Identify which cell holds the provided text, then report its [X, Y] central coordinate. 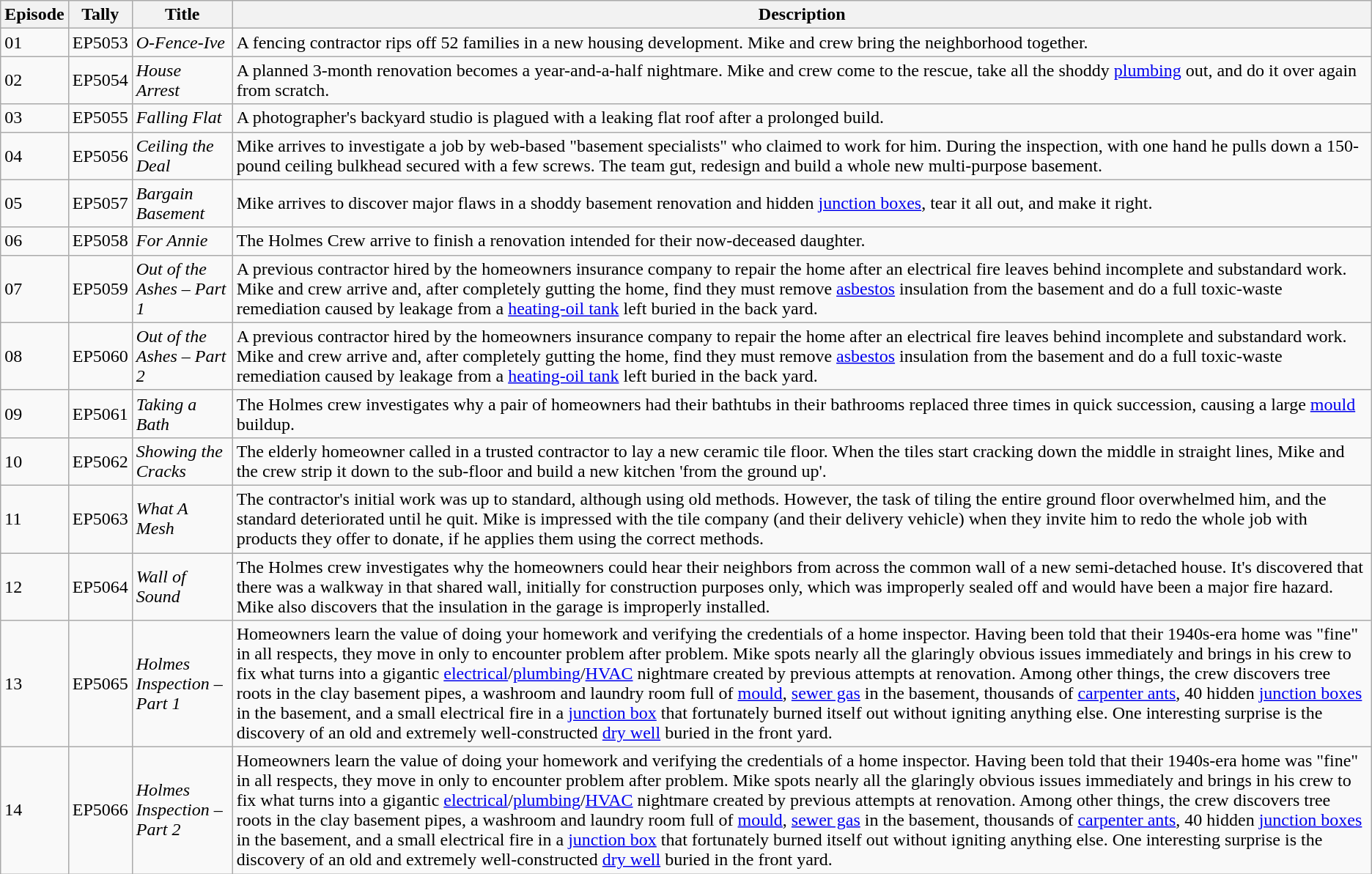
A fencing contractor rips off 52 families in a new housing development. Mike and crew bring the neighborhood together. [802, 42]
10 [34, 462]
06 [34, 241]
EP5057 [100, 204]
09 [34, 413]
14 [34, 810]
EP5053 [100, 42]
EP5066 [100, 810]
11 [34, 519]
Title [182, 15]
Out of the Ashes – Part 2 [182, 356]
For Annie [182, 241]
EP5060 [100, 356]
What A Mesh [182, 519]
Mike arrives to discover major flaws in a shoddy basement renovation and hidden junction boxes, tear it all out, and make it right. [802, 204]
EP5064 [100, 586]
Bargain Basement [182, 204]
Holmes Inspection – Part 2 [182, 810]
Tally [100, 15]
13 [34, 684]
EP5065 [100, 684]
12 [34, 586]
A photographer's backyard studio is plagued with a leaking flat roof after a prolonged build. [802, 118]
Wall of Sound [182, 586]
Holmes Inspection – Part 1 [182, 684]
04 [34, 155]
03 [34, 118]
Description [802, 15]
EP5061 [100, 413]
08 [34, 356]
Falling Flat [182, 118]
EP5056 [100, 155]
05 [34, 204]
EP5059 [100, 289]
House Arrest [182, 81]
EP5055 [100, 118]
02 [34, 81]
EP5063 [100, 519]
EP5058 [100, 241]
EP5054 [100, 81]
Ceiling the Deal [182, 155]
O-Fence-Ive [182, 42]
Out of the Ashes – Part 1 [182, 289]
Taking a Bath [182, 413]
01 [34, 42]
07 [34, 289]
Episode [34, 15]
Showing the Cracks [182, 462]
EP5062 [100, 462]
The Holmes Crew arrive to finish a renovation intended for their now-deceased daughter. [802, 241]
